Return (x, y) of the center of cell containing provided text 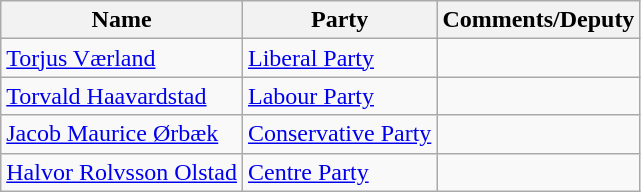
Comments/Deputy (538, 20)
Jacob Maurice Ørbæk (122, 134)
Party (339, 20)
Torjus Værland (122, 58)
Liberal Party (339, 58)
Conservative Party (339, 134)
Centre Party (339, 172)
Torvald Haavardstad (122, 96)
Name (122, 20)
Halvor Rolvsson Olstad (122, 172)
Labour Party (339, 96)
